Capture the cell that displays the provided text and extract its [X, Y] central coordinate. 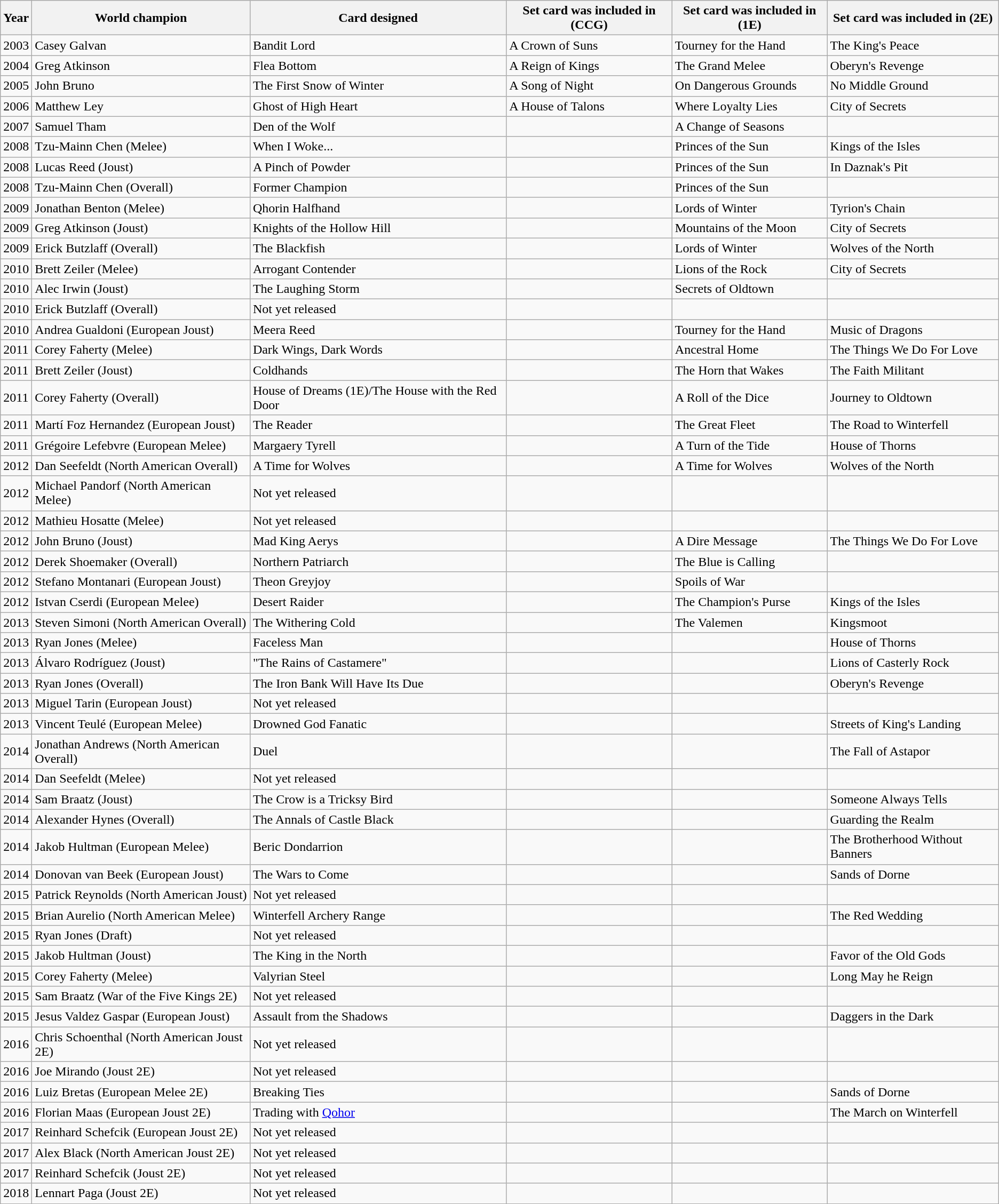
The First Snow of Winter [378, 86]
Mathieu Hosatte (Melee) [141, 521]
Alex Black (North American Joust 2E) [141, 1153]
Alec Irwin (Joust) [141, 289]
Set card was included in (1E) [749, 18]
World champion [141, 18]
The Great Fleet [749, 425]
Greg Atkinson [141, 66]
Mad King Aerys [378, 541]
The March on Winterfell [913, 1112]
Mountains of the Moon [749, 228]
The Red Wedding [913, 915]
Ryan Jones (Melee) [141, 643]
Valyrian Steel [378, 976]
Card designed [378, 18]
Andrea Gualdoni (European Joust) [141, 330]
Breaking Ties [378, 1092]
Ancestral Home [749, 350]
"The Rains of Castamere" [378, 663]
Ryan Jones (Draft) [141, 935]
Patrick Reynolds (North American Joust) [141, 895]
Streets of King's Landing [913, 724]
Jesus Valdez Gaspar (European Joust) [141, 1017]
2006 [16, 106]
Lennart Paga (Joust 2E) [141, 1193]
The Road to Winterfell [913, 425]
Dark Wings, Dark Words [378, 350]
The Laughing Storm [378, 289]
Lions of Casterly Rock [913, 663]
Alexander Hynes (Overall) [141, 819]
Guarding the Realm [913, 819]
A Reign of Kings [589, 66]
Northern Patriarch [378, 561]
Greg Atkinson (Joust) [141, 228]
The King in the North [378, 955]
The Crow is a Tricksy Bird [378, 799]
The Valemen [749, 623]
A Turn of the Tide [749, 445]
Lions of the Rock [749, 268]
Long May he Reign [913, 976]
Dan Seefeldt (Melee) [141, 779]
Trading with Qohor [378, 1112]
Miguel Tarin (European Joust) [141, 704]
Qhorin Halfhand [378, 208]
The Champion's Purse [749, 602]
Daggers in the Dark [913, 1017]
2005 [16, 86]
Arrogant Contender [378, 268]
When I Woke... [378, 147]
The Brotherhood Without Banners [913, 847]
Samuel Tham [141, 126]
Year [16, 18]
Jonathan Andrews (North American Overall) [141, 751]
The Reader [378, 425]
A Roll of the Dice [749, 398]
Sam Braatz (Joust) [141, 799]
2004 [16, 66]
A Pinch of Powder [378, 167]
Donovan van Beek (European Joust) [141, 874]
Chris Schoenthal (North American Joust 2E) [141, 1044]
The Fall of Astapor [913, 751]
In Daznak's Pit [913, 167]
On Dangerous Grounds [749, 86]
The Blackfish [378, 248]
Someone Always Tells [913, 799]
Matthew Ley [141, 106]
Jakob Hultman (European Melee) [141, 847]
Flea Bottom [378, 66]
Brett Zeiler (Joust) [141, 370]
Casey Galvan [141, 45]
Tzu-Mainn Chen (Overall) [141, 187]
The Annals of Castle Black [378, 819]
Tyrion's Chain [913, 208]
Ryan Jones (Overall) [141, 683]
Former Champion [378, 187]
Tzu-Mainn Chen (Melee) [141, 147]
The Withering Cold [378, 623]
Vincent Teulé (European Melee) [141, 724]
Joe Mirando (Joust 2E) [141, 1072]
Where Loyalty Lies [749, 106]
Beric Dondarrion [378, 847]
Brett Zeiler (Melee) [141, 268]
Istvan Cserdi (European Melee) [141, 602]
Secrets of Oldtown [749, 289]
Grégoire Lefebvre (European Melee) [141, 445]
Set card was included in (CCG) [589, 18]
The Faith Militant [913, 370]
Duel [378, 751]
John Bruno (Joust) [141, 541]
A House of Talons [589, 106]
Jakob Hultman (Joust) [141, 955]
Knights of the Hollow Hill [378, 228]
Favor of the Old Gods [913, 955]
Set card was included in (2E) [913, 18]
Assault from the Shadows [378, 1017]
Music of Dragons [913, 330]
The Horn that Wakes [749, 370]
Brian Aurelio (North American Melee) [141, 915]
Ghost of High Heart [378, 106]
Winterfell Archery Range [378, 915]
House of Dreams (1E)/The House with the Red Door [378, 398]
The Iron Bank Will Have Its Due [378, 683]
The King's Peace [913, 45]
Desert Raider [378, 602]
Faceless Man [378, 643]
A Song of Night [589, 86]
Bandit Lord [378, 45]
Jonathan Benton (Melee) [141, 208]
No Middle Ground [913, 86]
Den of the Wolf [378, 126]
Coldhands [378, 370]
The Blue is Calling [749, 561]
Luiz Bretas (European Melee 2E) [141, 1092]
2007 [16, 126]
Florian Maas (European Joust 2E) [141, 1112]
Sam Braatz (War of the Five Kings 2E) [141, 996]
Meera Reed [378, 330]
Reinhard Schefcik (European Joust 2E) [141, 1133]
Reinhard Schefcik (Joust 2E) [141, 1173]
Lucas Reed (Joust) [141, 167]
Steven Simoni (North American Overall) [141, 623]
2018 [16, 1193]
Corey Faherty (Overall) [141, 398]
The Wars to Come [378, 874]
Dan Seefeldt (North American Overall) [141, 466]
Stefano Montanari (European Joust) [141, 581]
Drowned God Fanatic [378, 724]
Kingsmoot [913, 623]
A Dire Message [749, 541]
John Bruno [141, 86]
The Grand Melee [749, 66]
2003 [16, 45]
Derek Shoemaker (Overall) [141, 561]
Margaery Tyrell [378, 445]
Journey to Oldtown [913, 398]
Michael Pandorf (North American Melee) [141, 493]
Álvaro Rodríguez (Joust) [141, 663]
Theon Greyjoy [378, 581]
A Change of Seasons [749, 126]
Spoils of War [749, 581]
Martí Foz Hernandez (European Joust) [141, 425]
A Crown of Suns [589, 45]
